Return [X, Y] of the center of cell containing provided text 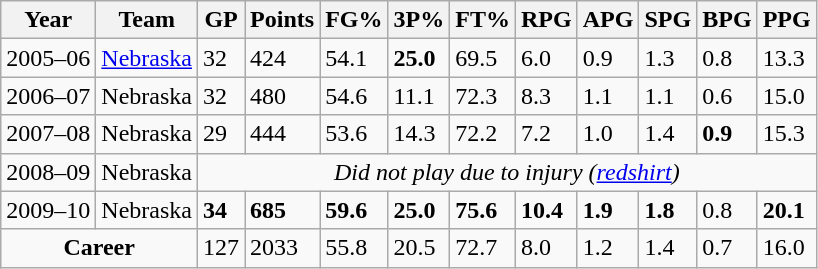
54.1 [354, 58]
69.5 [483, 58]
APG [608, 20]
FG% [354, 20]
20.1 [786, 210]
72.2 [483, 134]
2033 [282, 248]
20.5 [419, 248]
10.4 [547, 210]
Did not play due to injury (redshirt) [508, 172]
2007–08 [48, 134]
1.2 [608, 248]
75.6 [483, 210]
1.8 [668, 210]
53.6 [354, 134]
1.9 [608, 210]
0.6 [727, 96]
GP [222, 20]
7.2 [547, 134]
34 [222, 210]
127 [222, 248]
Team [147, 20]
Year [48, 20]
0.7 [727, 248]
8.0 [547, 248]
72.7 [483, 248]
2008–09 [48, 172]
54.6 [354, 96]
685 [282, 210]
1.0 [608, 134]
55.8 [354, 248]
8.3 [547, 96]
2005–06 [48, 58]
59.6 [354, 210]
1.3 [668, 58]
15.3 [786, 134]
2009–10 [48, 210]
29 [222, 134]
3P% [419, 20]
SPG [668, 20]
15.0 [786, 96]
480 [282, 96]
2006–07 [48, 96]
Points [282, 20]
11.1 [419, 96]
RPG [547, 20]
14.3 [419, 134]
444 [282, 134]
6.0 [547, 58]
Career [100, 248]
13.3 [786, 58]
FT% [483, 20]
PPG [786, 20]
72.3 [483, 96]
BPG [727, 20]
424 [282, 58]
16.0 [786, 248]
